Locate the cell with the specified text and output its [X, Y] center coordinate. 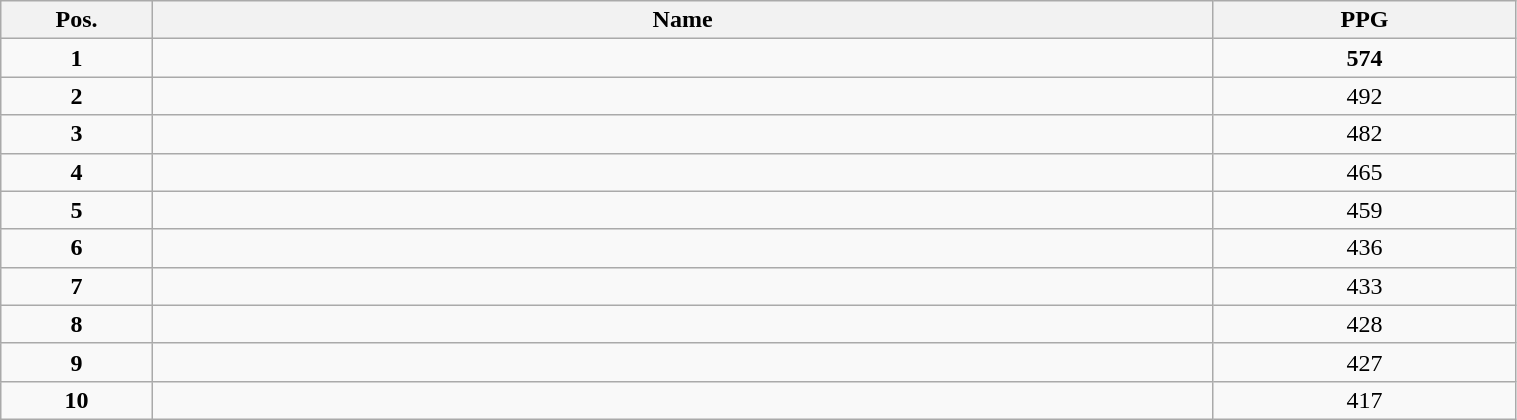
7 [77, 286]
574 [1364, 58]
1 [77, 58]
10 [77, 400]
459 [1364, 210]
433 [1364, 286]
3 [77, 134]
492 [1364, 96]
427 [1364, 362]
8 [77, 324]
6 [77, 248]
428 [1364, 324]
Name [682, 20]
2 [77, 96]
436 [1364, 248]
PPG [1364, 20]
5 [77, 210]
9 [77, 362]
4 [77, 172]
482 [1364, 134]
465 [1364, 172]
Pos. [77, 20]
417 [1364, 400]
